Locate the cell with the specified text and output its [X, Y] center coordinate. 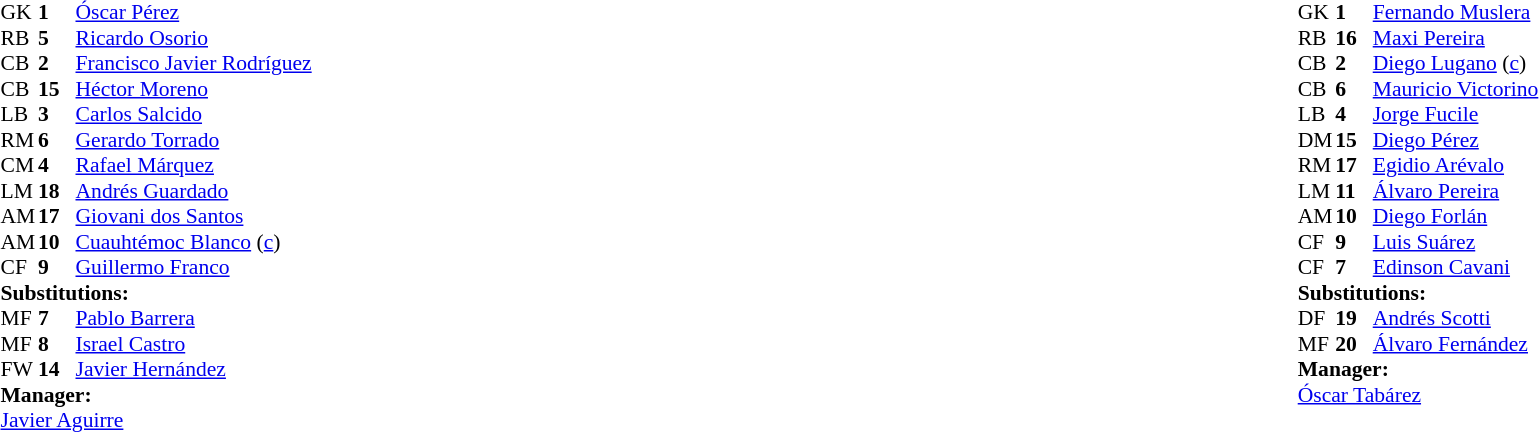
Edinson Cavani [1456, 267]
18 [57, 191]
Mauricio Victorino [1456, 89]
Óscar Pérez [194, 13]
Gerardo Torrado [194, 140]
Andrés Guardado [194, 191]
Jorge Fucile [1456, 115]
3 [57, 115]
Fernando Muslera [1456, 13]
Luis Suárez [1456, 242]
Óscar Tabárez [1418, 395]
Francisco Javier Rodríguez [194, 63]
Diego Lugano (c) [1456, 63]
Maxi Pereira [1456, 38]
Israel Castro [194, 344]
19 [1354, 319]
Giovani dos Santos [194, 217]
8 [57, 344]
CM [19, 165]
11 [1354, 191]
Egidio Arévalo [1456, 165]
Diego Pérez [1456, 140]
Javier Hernández [194, 369]
Rafael Márquez [194, 165]
Diego Forlán [1456, 217]
Guillermo Franco [194, 267]
DF [1317, 319]
16 [1354, 38]
Cuauhtémoc Blanco (c) [194, 242]
5 [57, 38]
Álvaro Fernández [1456, 344]
Ricardo Osorio [194, 38]
DM [1317, 140]
Álvaro Pereira [1456, 191]
Pablo Barrera [194, 319]
20 [1354, 344]
14 [57, 369]
Andrés Scotti [1456, 319]
FW [19, 369]
Carlos Salcido [194, 115]
Héctor Moreno [194, 89]
